Capture the cell that displays the provided text and extract its (X, Y) central coordinate. 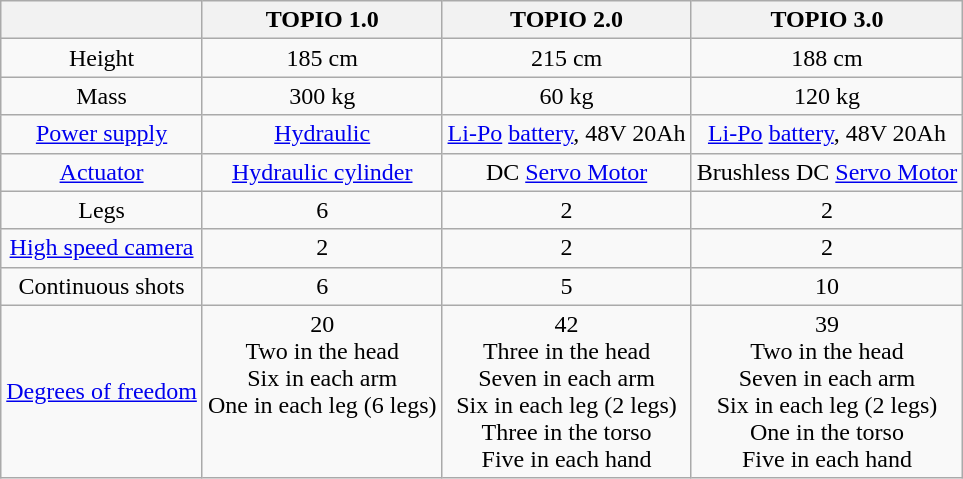
60 kg (566, 96)
188 cm (827, 58)
39 Two in the head Seven in each arm Six in each leg (2 legs) One in the torso Five in each hand (827, 392)
High speed camera (102, 248)
185 cm (322, 58)
DC Servo Motor (566, 172)
300 kg (322, 96)
Hydraulic cylinder (322, 172)
TOPIO 1.0 (322, 20)
20 Two in the head Six in each arm One in each leg (6 legs) (322, 392)
TOPIO 3.0 (827, 20)
Height (102, 58)
10 (827, 286)
Power supply (102, 134)
42 Three in the head Seven in each arm Six in each leg (2 legs) Three in the torso Five in each hand (566, 392)
5 (566, 286)
Continuous shots (102, 286)
Mass (102, 96)
Degrees of freedom (102, 392)
Actuator (102, 172)
215 cm (566, 58)
Legs (102, 210)
Hydraulic (322, 134)
TOPIO 2.0 (566, 20)
120 kg (827, 96)
Brushless DC Servo Motor (827, 172)
